Detect which cell encompasses the target text, then output its [X, Y] center coordinate. 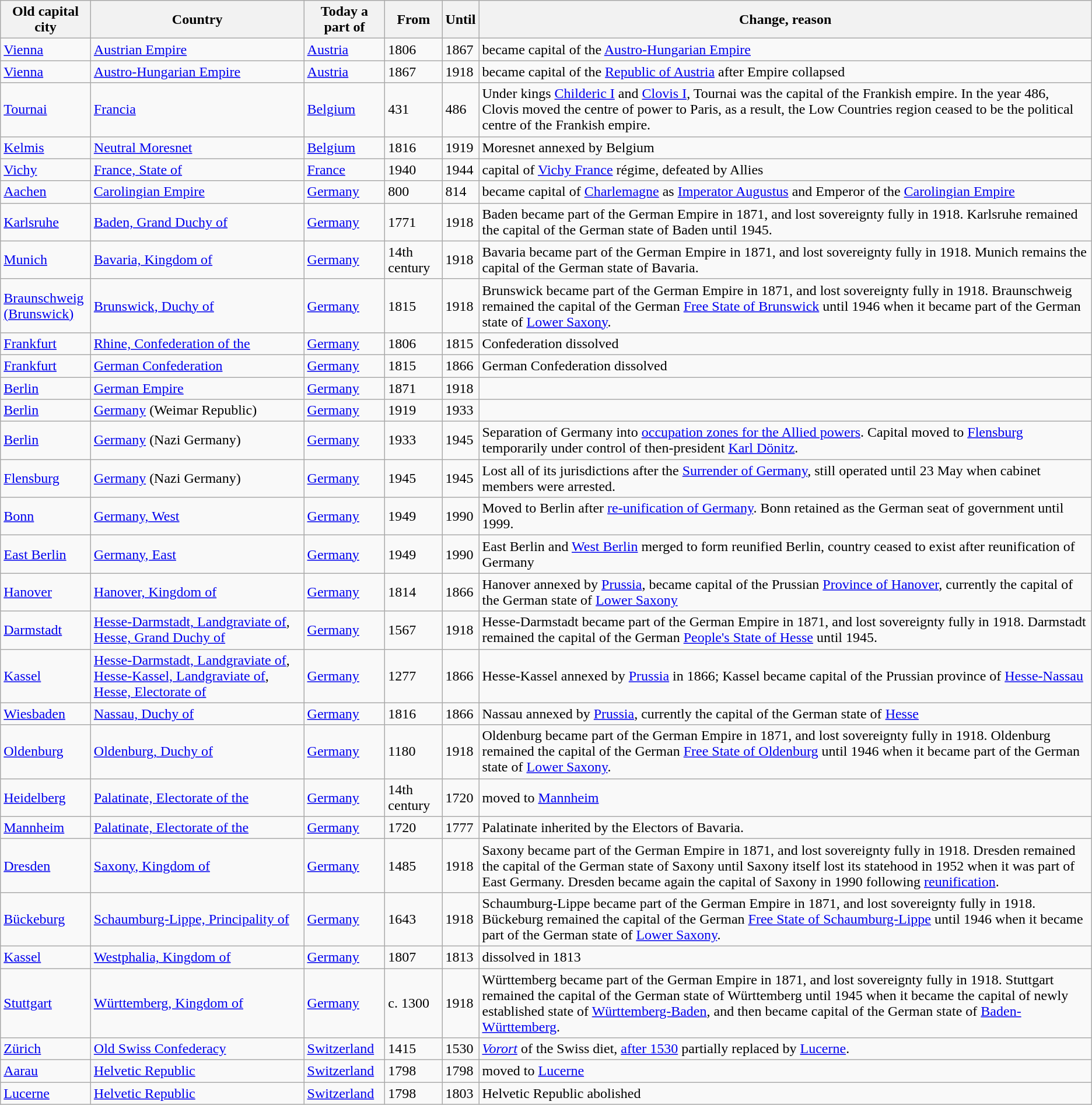
Nassau, Duchy of [197, 714]
German Confederation [197, 366]
Württemberg, Kingdom of [197, 1003]
Hanover [45, 592]
486 [461, 110]
Rhine, Confederation of the [197, 343]
Country [197, 20]
Heidelberg [45, 798]
Lucerne [45, 1093]
Confederation dissolved [785, 343]
Moresnet annexed by Belgium [785, 148]
moved to Lucerne [785, 1071]
1807 [414, 957]
Hesse-Darmstadt, Landgraviate of, Hesse, Grand Duchy of [197, 630]
From [414, 20]
Bonn [45, 517]
Saxony, Kingdom of [197, 865]
Kelmis [45, 148]
Austro-Hungarian Empire [197, 72]
Darmstadt [45, 630]
France [344, 170]
Hesse-Darmstadt, Landgraviate of, Hesse-Kassel, Landgraviate of, Hesse, Electorate of [197, 676]
Nassau annexed by Prussia, currently the capital of the German state of Hesse [785, 714]
became capital of Charlemagne as Imperator Augustus and Emperor of the Carolingian Empire [785, 192]
Bavaria, Kingdom of [197, 260]
Baden, Grand Duchy of [197, 222]
Lost all of its jurisdictions after the Surrender of Germany, still operated until 23 May when cabinet members were arrested. [785, 478]
Today a part of [344, 20]
Dresden [45, 865]
Oldenburg, Duchy of [197, 752]
Helvetic Republic abolished [785, 1093]
1415 [414, 1049]
1277 [414, 676]
Mannheim [45, 827]
Aachen [45, 192]
1771 [414, 222]
1944 [461, 170]
Francia [197, 110]
Old Swiss Confederacy [197, 1049]
Germany, East [197, 554]
1803 [461, 1093]
German Confederation dissolved [785, 366]
Germany, West [197, 517]
Stuttgart [45, 1003]
814 [461, 192]
1813 [461, 957]
1643 [414, 919]
Austrian Empire [197, 50]
Hanover annexed by Prussia, became capital of the Prussian Province of Hanover, currently the capital of the German state of Lower Saxony [785, 592]
Schaumburg-Lippe, Principality of [197, 919]
moved to Mannheim [785, 798]
Bavaria became part of the German Empire in 1871, and lost sovereignty fully in 1918. Munich remains the capital of the German state of Bavaria. [785, 260]
Carolingian Empire [197, 192]
1814 [414, 592]
Flensburg [45, 478]
German Empire [197, 388]
1871 [414, 388]
dissolved in 1813 [785, 957]
Aarau [45, 1071]
Bückeburg [45, 919]
Braunschweig(Brunswick) [45, 306]
Westphalia, Kingdom of [197, 957]
Old capital city [45, 20]
Germany (Weimar Republic) [197, 411]
Vichy [45, 170]
East Berlin [45, 554]
Palatinate inherited by the Electors of Bavaria. [785, 827]
became capital of the Republic of Austria after Empire collapsed [785, 72]
Vorort of the Swiss diet, after 1530 partially replaced by Lucerne. [785, 1049]
Tournai [45, 110]
Until [461, 20]
Hesse-Kassel annexed by Prussia in 1866; Kassel became capital of the Prussian province of Hesse-Nassau [785, 676]
1180 [414, 752]
Zürich [45, 1049]
431 [414, 110]
Brunswick, Duchy of [197, 306]
1777 [461, 827]
Munich [45, 260]
Neutral Moresnet [197, 148]
Hanover, Kingdom of [197, 592]
became capital of the Austro-Hungarian Empire [785, 50]
800 [414, 192]
France, State of [197, 170]
Moved to Berlin after re-unification of Germany. Bonn retained as the German seat of government until 1999. [785, 517]
capital of Vichy France régime, defeated by Allies [785, 170]
c. 1300 [414, 1003]
Karlsruhe [45, 222]
Change, reason [785, 20]
Wiesbaden [45, 714]
1940 [414, 170]
1567 [414, 630]
East Berlin and West Berlin merged to form reunified Berlin, country ceased to exist after reunification of Germany [785, 554]
Oldenburg [45, 752]
1530 [461, 1049]
1485 [414, 865]
